Identify which cell holds the provided text, then report its (x, y) central coordinate. 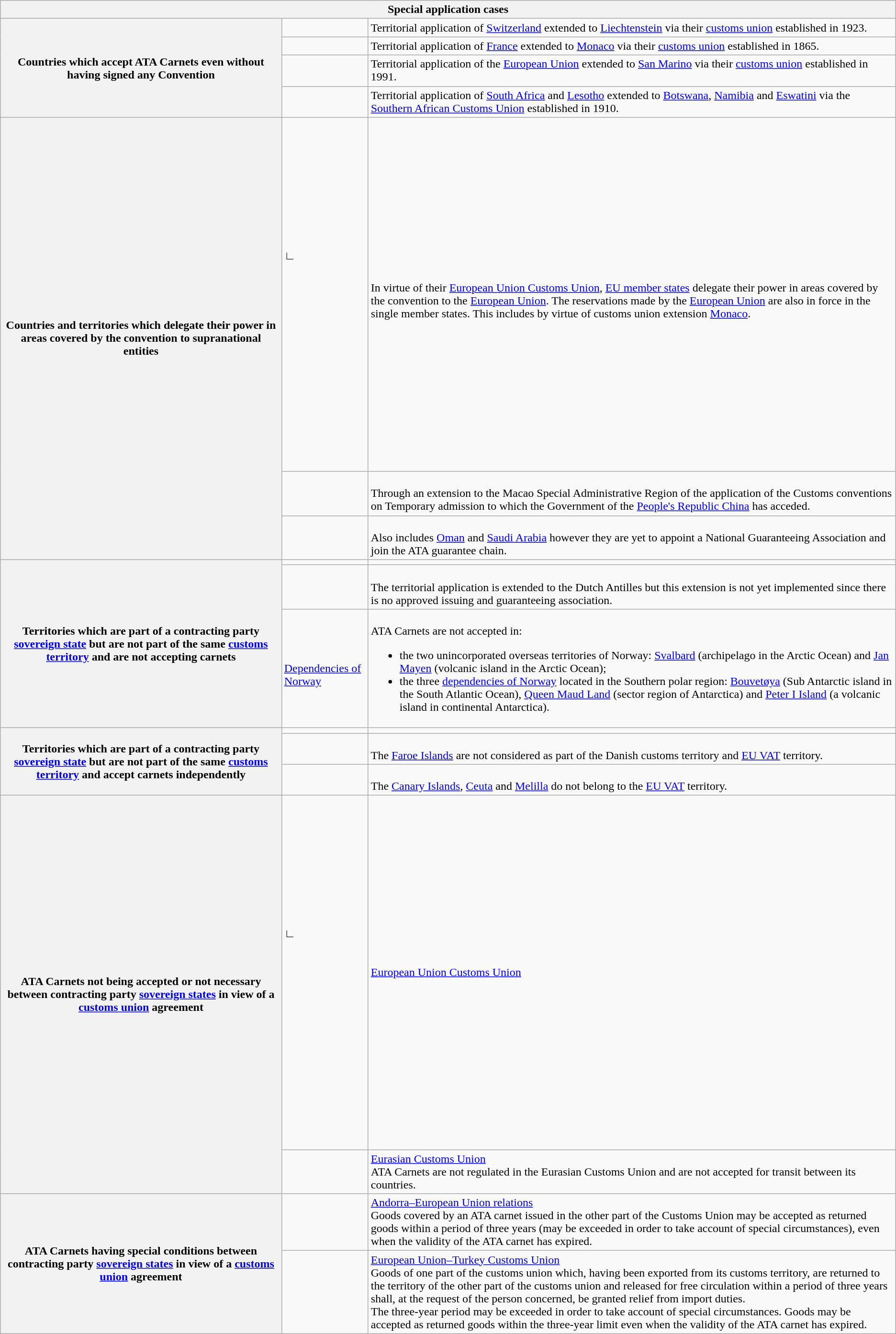
The Canary Islands, Ceuta and Melilla do not belong to the EU VAT territory. (632, 780)
European Union Customs Union (632, 973)
Territorial application of the European Union extended to San Marino via their customs union established in 1991. (632, 71)
Territorial application of Switzerland extended to Liechtenstein via their customs union established in 1923. (632, 28)
ATA Carnets having special conditions between contracting party sovereign states in view of a customs union agreement (141, 1264)
Special application cases (448, 10)
Eurasian Customs UnionATA Carnets are not regulated in the Eurasian Customs Union and are not accepted for transit between its countries. (632, 1172)
Also includes Oman and Saudi Arabia however they are yet to appoint a National Guaranteeing Association and join the ATA guarantee chain. (632, 538)
ATA Carnets not being accepted or not necessary between contracting party sovereign states in view of a customs union agreement (141, 995)
Territorial application of France extended to Monaco via their customs union established in 1865. (632, 46)
Countries which accept ATA Carnets even without having signed any Convention (141, 68)
The Faroe Islands are not considered as part of the Danish customs territory and EU VAT territory. (632, 749)
Territories which are part of a contracting party sovereign state but are not part of the same customs territory and accept carnets independently (141, 761)
Territories which are part of a contracting party sovereign state but are not part of the same customs territory and are not accepting carnets (141, 643)
Countries and territories which delegate their power in areas covered by the convention to supranational entities (141, 338)
Dependencies of Norway (325, 668)
